Provide the [X, Y] coordinate of the cell's center where the given text is located.  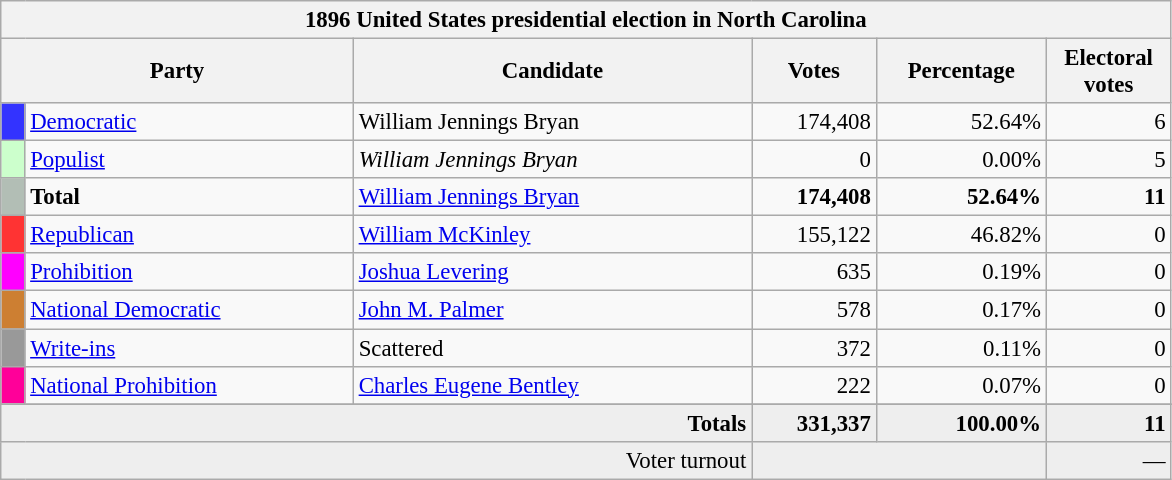
National Prohibition [189, 385]
0.00% [961, 160]
Populist [189, 160]
Party [178, 72]
Candidate [552, 72]
John M. Palmer [552, 310]
0.19% [961, 273]
William McKinley [552, 235]
578 [814, 310]
331,337 [814, 423]
Joshua Levering [552, 273]
5 [1108, 160]
46.82% [961, 235]
Voter turnout [376, 460]
Totals [376, 423]
— [1108, 460]
222 [814, 385]
Percentage [961, 72]
1896 United States presidential election in North Carolina [586, 20]
0.11% [961, 348]
Prohibition [189, 273]
Democratic [189, 122]
Votes [814, 72]
0.07% [961, 385]
635 [814, 273]
Electoral votes [1108, 72]
6 [1108, 122]
100.00% [961, 423]
155,122 [814, 235]
0.17% [961, 310]
Write-ins [189, 348]
372 [814, 348]
Charles Eugene Bentley [552, 385]
Republican [189, 235]
Total [189, 197]
Scattered [552, 348]
National Democratic [189, 310]
